Return (x, y) of the center of cell containing provided text 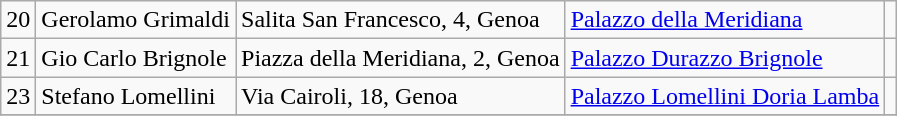
Palazzo Durazzo Brignole (725, 58)
Salita San Francesco, 4, Genoa (401, 20)
Gio Carlo Brignole (136, 58)
Via Cairoli, 18, Genoa (401, 96)
Stefano Lomellini (136, 96)
20 (18, 20)
Palazzo Lomellini Doria Lamba (725, 96)
Gerolamo Grimaldi (136, 20)
Palazzo della Meridiana (725, 20)
23 (18, 96)
Piazza della Meridiana, 2, Genoa (401, 58)
21 (18, 58)
